Return the [X, Y] coordinate for the center point of the cell that contains the specified text.  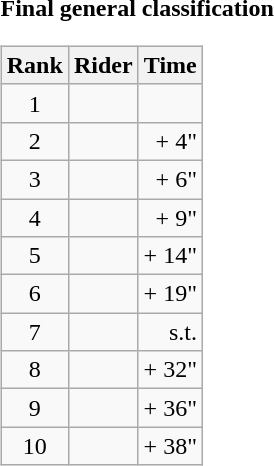
1 [34, 103]
+ 38" [170, 446]
s.t. [170, 332]
Rider [103, 65]
9 [34, 408]
+ 19" [170, 294]
+ 4" [170, 141]
10 [34, 446]
+ 36" [170, 408]
8 [34, 370]
7 [34, 332]
+ 6" [170, 179]
+ 32" [170, 370]
Rank [34, 65]
2 [34, 141]
+ 14" [170, 256]
6 [34, 294]
Time [170, 65]
5 [34, 256]
+ 9" [170, 217]
3 [34, 179]
4 [34, 217]
